Determine the (X, Y) coordinate at the center of the cell enclosing the given text.  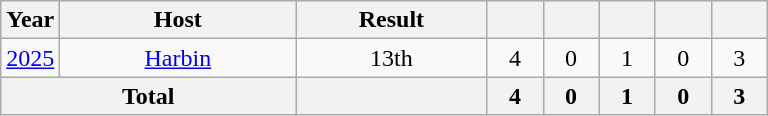
Result (392, 20)
Harbin (178, 58)
13th (392, 58)
Total (148, 96)
Host (178, 20)
2025 (30, 58)
Year (30, 20)
